Detect which cell encompasses the target text, then output its [X, Y] center coordinate. 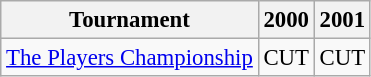
2001 [342, 20]
2000 [286, 20]
Tournament [130, 20]
The Players Championship [130, 58]
